Find where the given text appears and provide that cell's center as [x, y] coordinate. 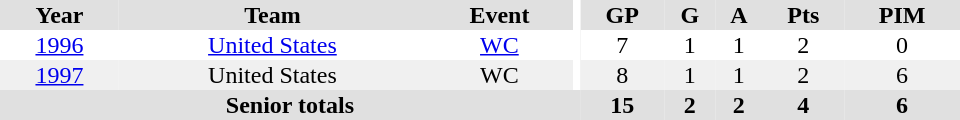
Senior totals [290, 105]
1997 [60, 75]
Year [60, 15]
G [690, 15]
A [738, 15]
GP [622, 15]
0 [902, 45]
8 [622, 75]
15 [622, 105]
Team [272, 15]
PIM [902, 15]
4 [804, 105]
Event [500, 15]
Pts [804, 15]
1996 [60, 45]
7 [622, 45]
